Pinpoint the cell where the given text exists, returning its (X, Y) midpoint coordinate. 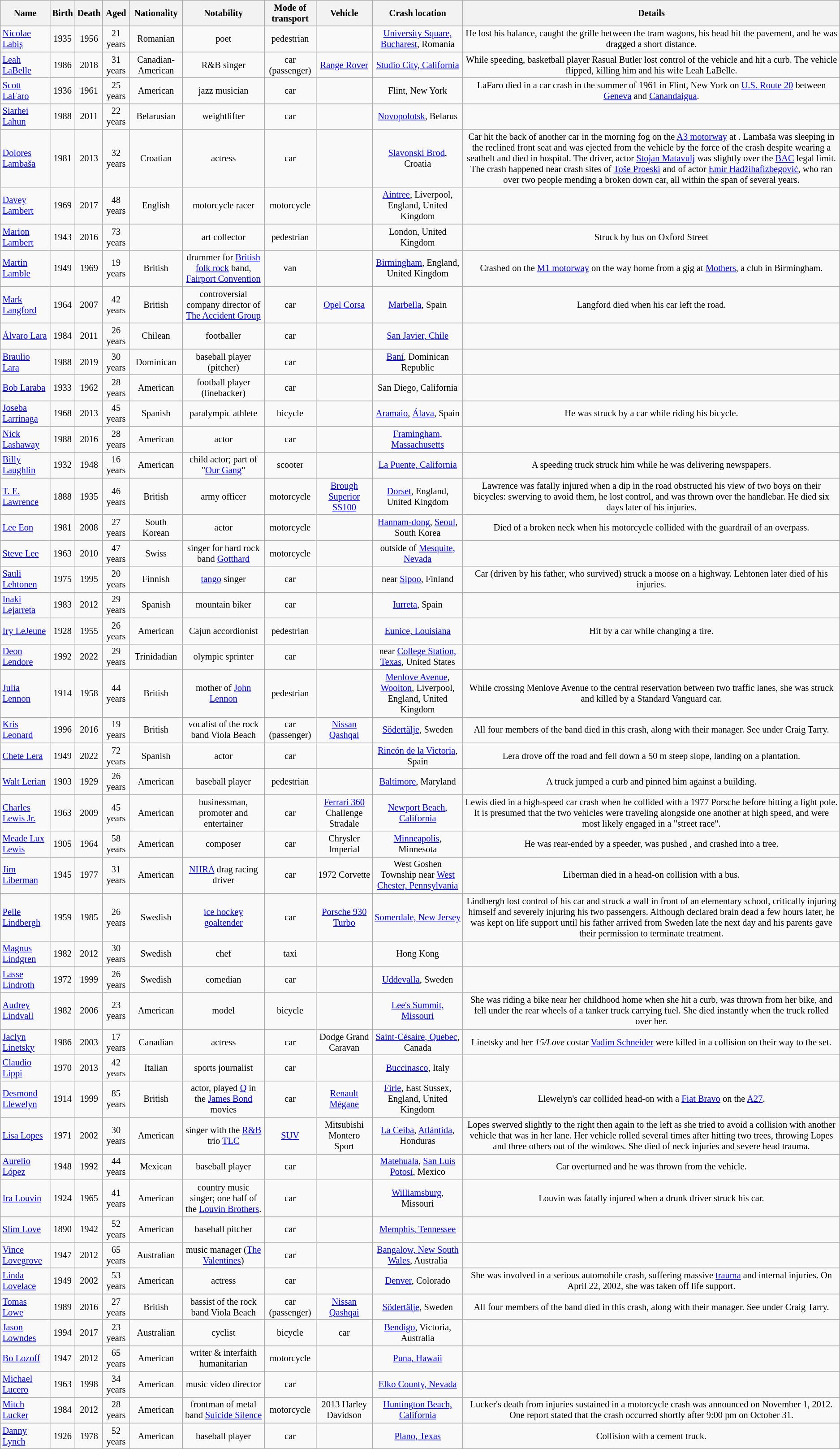
Firle, East Sussex, England, United Kingdom (418, 1099)
1989 (63, 1307)
Bo Lozoff (25, 1358)
outside of Mesquite, Nevada (418, 553)
ice hockey goaltender (224, 917)
Danny Lynch (25, 1436)
1985 (89, 917)
La Puente, California (418, 465)
Baltimore, Maryland (418, 781)
1936 (63, 91)
Iry LeJeune (25, 631)
32 years (116, 159)
2013 Harley Davidson (344, 1410)
Matehuala, San Luis Potosí, Mexico (418, 1167)
Nationality (156, 13)
A speeding truck struck him while he was delivering newspapers. (651, 465)
comedian (224, 979)
Slavonski Brod, Croatia (418, 159)
near Sipoo, Finland (418, 579)
53 years (116, 1281)
composer (224, 844)
Lee's Summit, Missouri (418, 1011)
chef (224, 954)
Leah LaBelle (25, 65)
Belarusian (156, 116)
Details (651, 13)
near College Station, Texas, United States (418, 657)
1905 (63, 844)
poet (224, 39)
tango singer (224, 579)
Aged (116, 13)
A truck jumped a curb and pinned him against a building. (651, 781)
Newport Beach, California (418, 813)
Hit by a car while changing a tire. (651, 631)
sports journalist (224, 1068)
singer with the R&B trio TLC (224, 1136)
Marion Lambert (25, 237)
1890 (63, 1229)
San Diego, California (418, 388)
58 years (116, 844)
Novopolotsk, Belarus (418, 116)
1983 (63, 605)
Deon Lendore (25, 657)
47 years (116, 553)
Plano, Texas (418, 1436)
Died of a broken neck when his motorcycle collided with the guardrail of an overpass. (651, 527)
Audrey Lindvall (25, 1011)
controversial company director of The Accident Group (224, 305)
Hannam-dong, Seoul, South Korea (418, 527)
Braulio Lara (25, 362)
weightlifter (224, 116)
R&B singer (224, 65)
1978 (89, 1436)
1961 (89, 91)
Croatian (156, 159)
20 years (116, 579)
Jim Liberman (25, 875)
Finnish (156, 579)
footballer (224, 336)
motorcycle racer (224, 206)
jazz musician (224, 91)
Linda Lovelace (25, 1281)
1933 (63, 388)
Martin Lamble (25, 268)
Magnus Lindgren (25, 954)
Puna, Hawaii (418, 1358)
1959 (63, 917)
writer & interfaith humanitarian (224, 1358)
art collector (224, 237)
Sauli Lehtonen (25, 579)
2010 (89, 553)
16 years (116, 465)
LaFaro died in a car crash in the summer of 1961 in Flint, New York on U.S. Route 20 between Geneva and Canandaigua. (651, 91)
Llewelyn's car collided head-on with a Fiat Bravo on the A27. (651, 1099)
48 years (116, 206)
San Javier, Chile (418, 336)
Memphis, Tennessee (418, 1229)
Flint, New York (418, 91)
1956 (89, 39)
Huntington Beach, California (418, 1410)
Eunice, Louisiana (418, 631)
25 years (116, 91)
music video director (224, 1384)
Renault Mégane (344, 1099)
2003 (89, 1042)
army officer (224, 496)
1926 (63, 1436)
She was involved in a serious automobile crash, suffering massive trauma and internal injuries. On April 22, 2002, she was taken off life support. (651, 1281)
He was rear-ended by a speeder, was pushed , and crashed into a tree. (651, 844)
Menlove Avenue, Woolton, Liverpool, England, United Kingdom (418, 693)
baseball player (pitcher) (224, 362)
English (156, 206)
Inaki Lejarreta (25, 605)
He lost his balance, caught the grille between the tram wagons, his head hit the pavement, and he was dragged a short distance. (651, 39)
Nicolae Labiș (25, 39)
Name (25, 13)
Canadian-American (156, 65)
Aintree, Liverpool, England, United Kingdom (418, 206)
1928 (63, 631)
Struck by bus on Oxford Street (651, 237)
Charles Lewis Jr. (25, 813)
1995 (89, 579)
Ira Louvin (25, 1198)
1945 (63, 875)
Trinidadian (156, 657)
1972 Corvette (344, 875)
taxi (290, 954)
Buccinasco, Italy (418, 1068)
scooter (290, 465)
1965 (89, 1198)
1962 (89, 388)
Bangalow, New South Wales, Australia (418, 1255)
Mitch Lucker (25, 1410)
Swiss (156, 553)
Langford died when his car left the road. (651, 305)
Uddevalla, Sweden (418, 979)
bassist of the rock band Viola Beach (224, 1307)
Scott LaFaro (25, 91)
1929 (89, 781)
London, United Kingdom (418, 237)
Joseba Larrinaga (25, 414)
Walt Lerian (25, 781)
Chilean (156, 336)
Liberman died in a head-on collision with a bus. (651, 875)
mountain biker (224, 605)
Chrysler Imperial (344, 844)
SUV (290, 1136)
Crashed on the M1 motorway on the way home from a gig at Mothers, a club in Birmingham. (651, 268)
Mode of transport (290, 13)
Italian (156, 1068)
72 years (116, 756)
Steve Lee (25, 553)
van (290, 268)
cyclist (224, 1333)
actor, played Q in the James Bond movies (224, 1099)
Marbella, Spain (418, 305)
2018 (89, 65)
1955 (89, 631)
frontman of metal band Suicide Silence (224, 1410)
1996 (63, 730)
Jaclyn Linetsky (25, 1042)
Rincón de la Victoria, Spain (418, 756)
1971 (63, 1136)
1975 (63, 579)
Siarhei Lahun (25, 116)
1970 (63, 1068)
Hong Kong (418, 954)
2006 (89, 1011)
Álvaro Lara (25, 336)
Cajun accordionist (224, 631)
Saint-Césaire, Quebec, Canada (418, 1042)
1998 (89, 1384)
While crossing Menlove Avenue to the central reservation between two traffic lanes, she was struck and killed by a Standard Vanguard car. (651, 693)
Bob Laraba (25, 388)
1958 (89, 693)
Birth (63, 13)
Mexican (156, 1167)
paralympic athlete (224, 414)
Mitsubishi Montero Sport (344, 1136)
34 years (116, 1384)
Crash location (418, 13)
NHRA drag racing driver (224, 875)
17 years (116, 1042)
1994 (63, 1333)
2019 (89, 362)
Chete Lera (25, 756)
Notability (224, 13)
Desmond Llewelyn (25, 1099)
Bendigo, Victoria, Australia (418, 1333)
Range Rover (344, 65)
South Korean (156, 527)
1932 (63, 465)
Michael Lucero (25, 1384)
Pelle Lindbergh (25, 917)
Claudio Lippi (25, 1068)
La Ceiba, Atlántida, Honduras (418, 1136)
2009 (89, 813)
Slim Love (25, 1229)
Baní, Dominican Republic (418, 362)
child actor; part of "Our Gang" (224, 465)
Louvin was fatally injured when a drunk driver struck his car. (651, 1198)
Julia Lennon (25, 693)
Lera drove off the road and fell down a 50 m steep slope, landing on a plantation. (651, 756)
Car (driven by his father, who survived) struck a moose on a highway. Lehtonen later died of his injuries. (651, 579)
Studio City, California (418, 65)
singer for hard rock band Gotthard (224, 553)
Kris Leonard (25, 730)
Nick Lashaway (25, 440)
Meade Lux Lewis (25, 844)
Brough Superior SS100 (344, 496)
1977 (89, 875)
Framingham, Massachusetts (418, 440)
Dodge Grand Caravan (344, 1042)
1943 (63, 237)
Dominican (156, 362)
country music singer; one half of the Louvin Brothers. (224, 1198)
Dolores Lambaša (25, 159)
41 years (116, 1198)
Dorset, England, United Kingdom (418, 496)
T. E. Lawrence (25, 496)
Opel Corsa (344, 305)
1972 (63, 979)
Minneapolis, Minnesota (418, 844)
Death (89, 13)
Car overturned and he was thrown from the vehicle. (651, 1167)
Iurreta, Spain (418, 605)
Aramaio, Álava, Spain (418, 414)
Tomas Lowe (25, 1307)
businessman, promoter and entertainer (224, 813)
Lasse Lindroth (25, 979)
Lee Eon (25, 527)
Ferrari 360 Challenge Stradale (344, 813)
vocalist of the rock band Viola Beach (224, 730)
1903 (63, 781)
Billy Laughlin (25, 465)
West Goshen Township near West Chester, Pennsylvania (418, 875)
Porsche 930 Turbo (344, 917)
Lisa Lopes (25, 1136)
22 years (116, 116)
73 years (116, 237)
46 years (116, 496)
Mark Langford (25, 305)
Davey Lambert (25, 206)
Linetsky and her 15/Love costar Vadim Schneider were killed in a collision on their way to the set. (651, 1042)
Aurelio López (25, 1167)
2007 (89, 305)
Romanian (156, 39)
music manager (The Valentines) (224, 1255)
Denver, Colorado (418, 1281)
1888 (63, 496)
drummer for British folk rock band, Fairport Convention (224, 268)
2008 (89, 527)
football player (linebacker) (224, 388)
He was struck by a car while riding his bicycle. (651, 414)
Canadian (156, 1042)
Elko County, Nevada (418, 1384)
Jason Lowndes (25, 1333)
21 years (116, 39)
University Square, Bucharest, Romania (418, 39)
olympic sprinter (224, 657)
Vince Lovegrove (25, 1255)
85 years (116, 1099)
model (224, 1011)
1924 (63, 1198)
Collision with a cement truck. (651, 1436)
1942 (89, 1229)
Vehicle (344, 13)
Somerdale, New Jersey (418, 917)
mother of John Lennon (224, 693)
baseball pitcher (224, 1229)
1968 (63, 414)
Birmingham, England, United Kingdom (418, 268)
Williamsburg, Missouri (418, 1198)
